Find where the given text appears and provide that cell's center as [X, Y] coordinate. 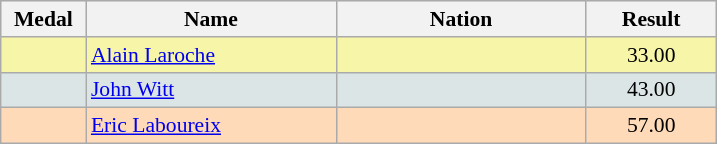
Result [651, 19]
Name [211, 19]
57.00 [651, 126]
John Witt [211, 90]
Nation [461, 19]
43.00 [651, 90]
Alain Laroche [211, 55]
Eric Laboureix [211, 126]
Medal [44, 19]
33.00 [651, 55]
